Scan for the cell matching the given text and deliver its [x, y] coordinate at center. 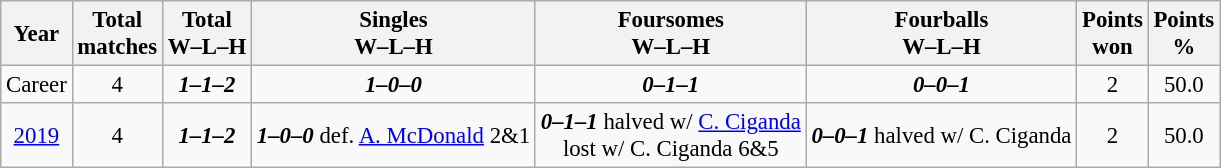
2019 [36, 136]
TotalW–L–H [206, 34]
Pointswon [1112, 34]
0–1–1 [670, 85]
SinglesW–L–H [393, 34]
0–1–1 halved w/ C. Ciganda lost w/ C. Ciganda 6&5 [670, 136]
1–0–0 [393, 85]
1–0–0 def. A. McDonald 2&1 [393, 136]
Points% [1184, 34]
Totalmatches [117, 34]
Year [36, 34]
Career [36, 85]
FoursomesW–L–H [670, 34]
0–0–1 halved w/ C. Ciganda [942, 136]
FourballsW–L–H [942, 34]
0–0–1 [942, 85]
